Provide the [X, Y] coordinate of the cell's center where the given text is located.  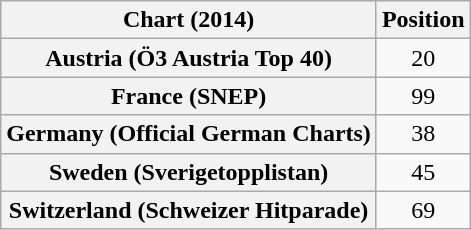
Germany (Official German Charts) [189, 134]
Austria (Ö3 Austria Top 40) [189, 58]
France (SNEP) [189, 96]
38 [423, 134]
Sweden (Sverigetopplistan) [189, 172]
Chart (2014) [189, 20]
20 [423, 58]
Position [423, 20]
Switzerland (Schweizer Hitparade) [189, 210]
99 [423, 96]
69 [423, 210]
45 [423, 172]
